Find where the given text appears and provide that cell's center as (X, Y) coordinate. 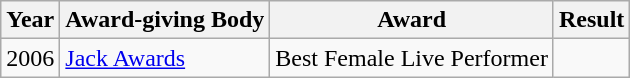
Year (30, 20)
Award-giving Body (165, 20)
Result (591, 20)
Award (412, 20)
Jack Awards (165, 58)
Best Female Live Performer (412, 58)
2006 (30, 58)
